Return [x, y] of the center of cell containing provided text 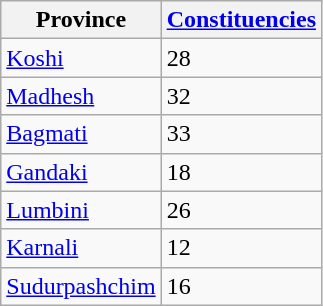
28 [241, 58]
Province [81, 20]
16 [241, 286]
Bagmati [81, 134]
Koshi [81, 58]
Gandaki [81, 172]
Madhesh [81, 96]
Lumbini [81, 210]
26 [241, 210]
Constituencies [241, 20]
18 [241, 172]
Karnali [81, 248]
32 [241, 96]
33 [241, 134]
Sudurpashchim [81, 286]
12 [241, 248]
